Scan for the cell matching the given text and deliver its (x, y) coordinate at center. 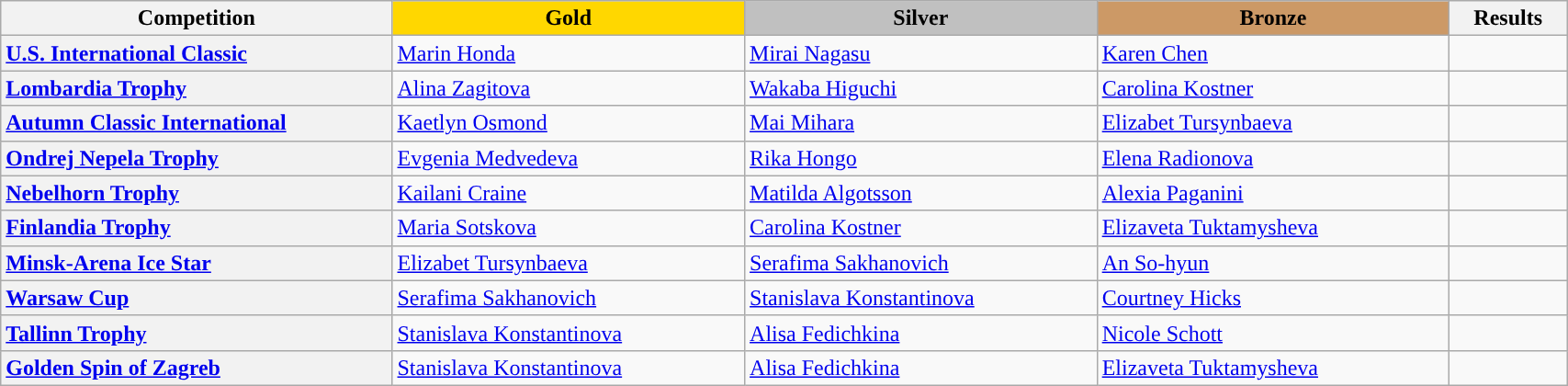
Results (1508, 18)
Nebelhorn Trophy (197, 193)
Bronze (1273, 18)
Golden Spin of Zagreb (197, 368)
Marin Honda (569, 53)
Warsaw Cup (197, 298)
Tallinn Trophy (197, 333)
Minsk-Arena Ice Star (197, 263)
Matilda Algotsson (921, 193)
Autumn Classic International (197, 123)
Mai Mihara (921, 123)
Rika Hongo (921, 158)
Elena Radionova (1273, 158)
Mirai Nagasu (921, 53)
Evgenia Medvedeva (569, 158)
Silver (921, 18)
Nicole Schott (1273, 333)
Alexia Paganini (1273, 193)
Maria Sotskova (569, 228)
Ondrej Nepela Trophy (197, 158)
Gold (569, 18)
Wakaba Higuchi (921, 88)
Karen Chen (1273, 53)
Finlandia Trophy (197, 228)
Lombardia Trophy (197, 88)
Courtney Hicks (1273, 298)
An So-hyun (1273, 263)
U.S. International Classic (197, 53)
Kailani Craine (569, 193)
Kaetlyn Osmond (569, 123)
Alina Zagitova (569, 88)
Competition (197, 18)
